Locate the cell with the specified text and output its (x, y) center coordinate. 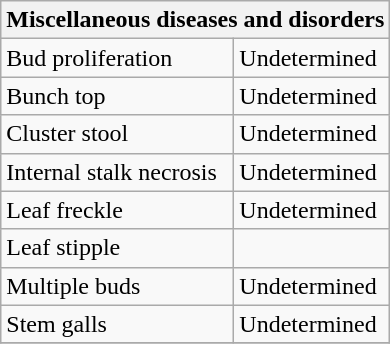
Internal stalk necrosis (118, 172)
Bud proliferation (118, 58)
Leaf freckle (118, 210)
Stem galls (118, 324)
Leaf stipple (118, 248)
Multiple buds (118, 286)
Cluster stool (118, 134)
Miscellaneous diseases and disorders (196, 20)
Bunch top (118, 96)
